Output the [x, y] coordinate of the center of the cell containing the given text.  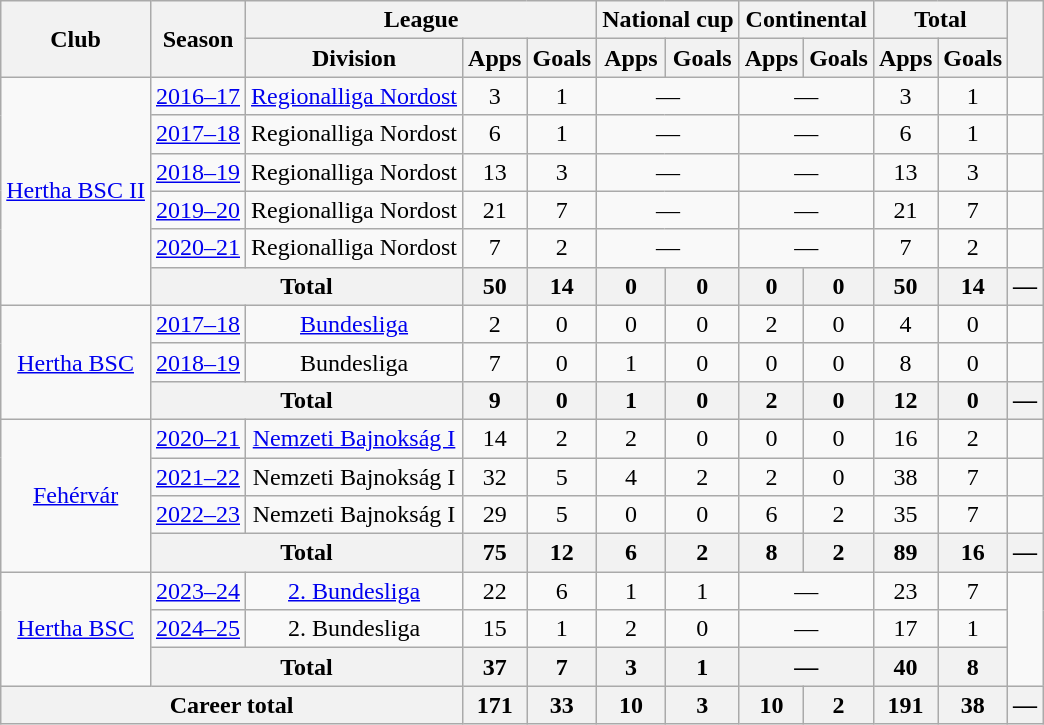
Hertha BSC II [76, 191]
75 [495, 553]
2016–17 [198, 96]
2024–25 [198, 629]
Club [76, 39]
23 [905, 591]
22 [495, 591]
32 [495, 477]
191 [905, 705]
37 [495, 667]
15 [495, 629]
33 [562, 705]
National cup [668, 20]
Fehérvár [76, 495]
2021–22 [198, 477]
League [422, 20]
Career total [232, 705]
Division [354, 58]
2022–23 [198, 515]
35 [905, 515]
Continental [806, 20]
40 [905, 667]
2023–24 [198, 591]
9 [495, 400]
17 [905, 629]
Season [198, 39]
171 [495, 705]
2019–20 [198, 210]
29 [495, 515]
89 [905, 553]
